Determine the (x, y) coordinate at the center of the cell enclosing the given text.  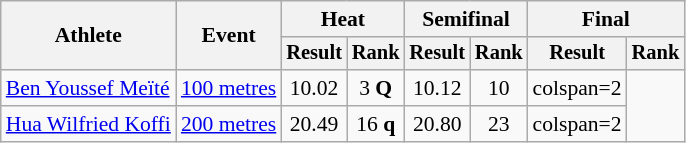
10 (499, 88)
23 (499, 124)
Event (228, 36)
10.12 (437, 88)
Hua Wilfried Koffi (88, 124)
16 q (376, 124)
Final (606, 19)
20.49 (314, 124)
20.80 (437, 124)
200 metres (228, 124)
10.02 (314, 88)
100 metres (228, 88)
Semifinal (466, 19)
Ben Youssef Meïté (88, 88)
3 Q (376, 88)
Heat (342, 19)
Athlete (88, 36)
